From the cell containing the given text, extract its center point as [X, Y] coordinate. 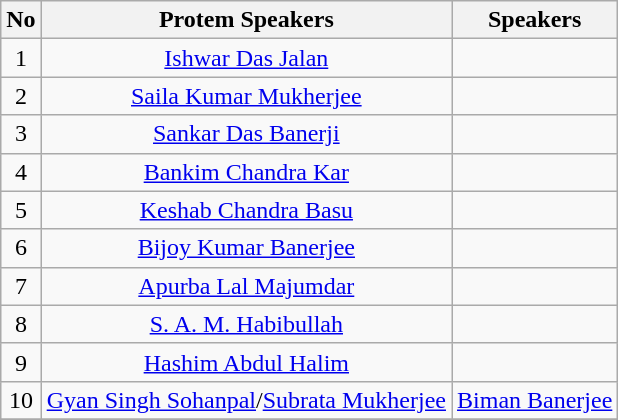
Bankim Chandra Kar [246, 172]
No [21, 20]
3 [21, 134]
8 [21, 324]
Saila Kumar Mukherjee [246, 96]
9 [21, 362]
7 [21, 286]
5 [21, 210]
Speakers [535, 20]
2 [21, 96]
6 [21, 248]
Keshab Chandra Basu [246, 210]
Gyan Singh Sohanpal/Subrata Mukherjee [246, 400]
Bijoy Kumar Banerjee [246, 248]
S. A. M. Habibullah [246, 324]
4 [21, 172]
Apurba Lal Majumdar [246, 286]
Hashim Abdul Halim [246, 362]
Sankar Das Banerji [246, 134]
Ishwar Das Jalan [246, 58]
10 [21, 400]
1 [21, 58]
Biman Banerjee [535, 400]
Protem Speakers [246, 20]
